Extract the [X, Y] coordinate from the center of the cell holding the provided text.  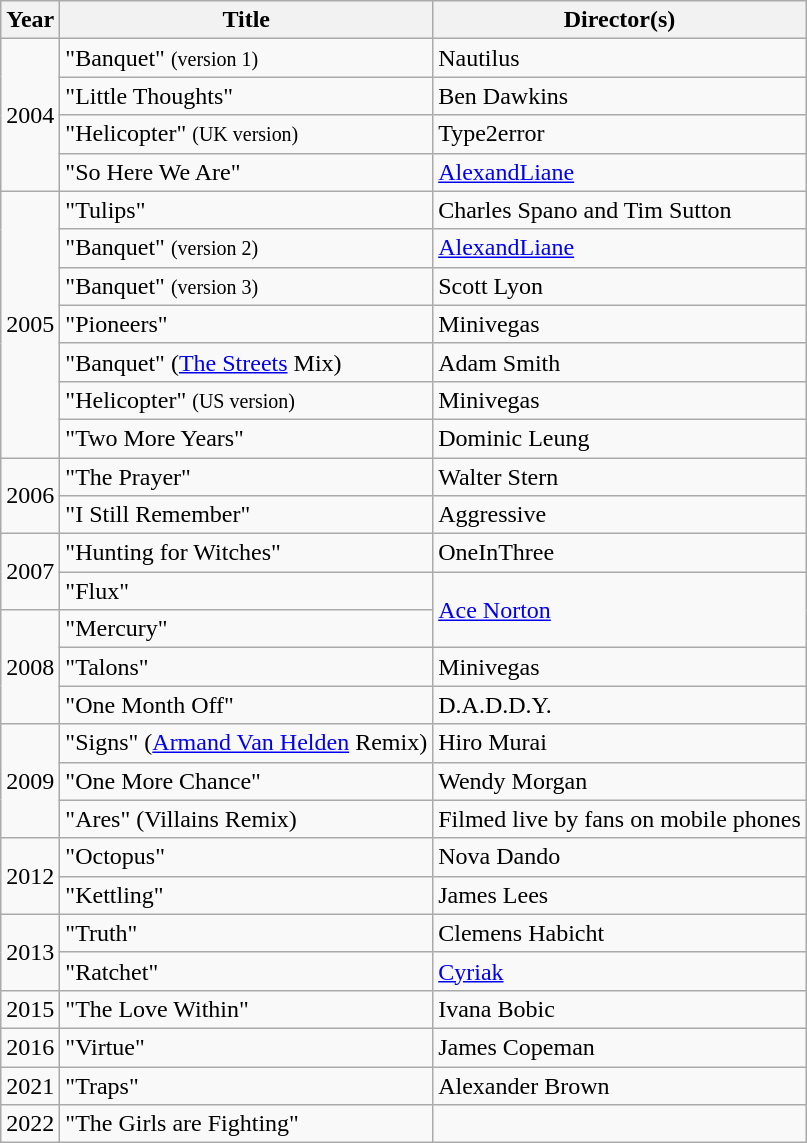
"One More Chance" [246, 781]
"Banquet" (version 2) [246, 248]
"Helicopter" (US version) [246, 400]
"I Still Remember" [246, 515]
Adam Smith [620, 362]
"Virtue" [246, 1047]
Alexander Brown [620, 1085]
2005 [30, 324]
2016 [30, 1047]
2004 [30, 115]
"Truth" [246, 933]
Type2error [620, 134]
James Copeman [620, 1047]
2009 [30, 781]
2021 [30, 1085]
"Traps" [246, 1085]
2013 [30, 952]
2008 [30, 667]
2006 [30, 496]
Scott Lyon [620, 286]
"Octopus" [246, 857]
"Tulips" [246, 210]
James Lees [620, 895]
"Banquet" (version 3) [246, 286]
Walter Stern [620, 477]
Charles Spano and Tim Sutton [620, 210]
Dominic Leung [620, 438]
Clemens Habicht [620, 933]
OneInThree [620, 553]
"Mercury" [246, 629]
Aggressive [620, 515]
Ivana Bobic [620, 1009]
Cyriak [620, 971]
"Hunting for Witches" [246, 553]
Ben Dawkins [620, 96]
Nova Dando [620, 857]
"Banquet" (The Streets Mix) [246, 362]
"Ratchet" [246, 971]
"The Prayer" [246, 477]
Ace Norton [620, 610]
Hiro Murai [620, 743]
2022 [30, 1124]
"So Here We Are" [246, 172]
"Flux" [246, 591]
"The Love Within" [246, 1009]
"One Month Off" [246, 705]
2015 [30, 1009]
"Kettling" [246, 895]
"Little Thoughts" [246, 96]
"Banquet" (version 1) [246, 58]
"Ares" (Villains Remix) [246, 819]
Director(s) [620, 20]
"Signs" (Armand Van Helden Remix) [246, 743]
2007 [30, 572]
"Talons" [246, 667]
Title [246, 20]
D.A.D.D.Y. [620, 705]
Filmed live by fans on mobile phones [620, 819]
Year [30, 20]
"The Girls are Fighting" [246, 1124]
"Helicopter" (UK version) [246, 134]
"Two More Years" [246, 438]
Nautilus [620, 58]
"Pioneers" [246, 324]
Wendy Morgan [620, 781]
2012 [30, 876]
